Pinpoint the cell where the given text exists, returning its [x, y] midpoint coordinate. 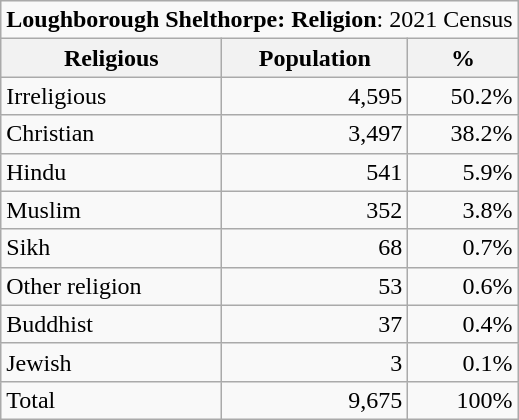
9,675 [315, 400]
Total [112, 400]
Sikh [112, 248]
Jewish [112, 362]
3,497 [315, 134]
541 [315, 172]
68 [315, 248]
53 [315, 286]
Population [315, 58]
100% [463, 400]
37 [315, 324]
50.2% [463, 96]
4,595 [315, 96]
% [463, 58]
0.6% [463, 286]
0.4% [463, 324]
Other religion [112, 286]
5.9% [463, 172]
Buddhist [112, 324]
Irreligious [112, 96]
Christian [112, 134]
0.1% [463, 362]
Muslim [112, 210]
Religious [112, 58]
3.8% [463, 210]
3 [315, 362]
Loughborough Shelthorpe: Religion: 2021 Census [260, 20]
38.2% [463, 134]
352 [315, 210]
0.7% [463, 248]
Hindu [112, 172]
